From the cell containing the given text, extract its center point as (X, Y) coordinate. 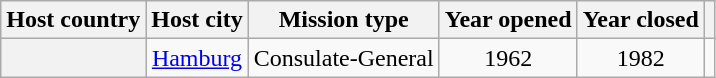
1962 (508, 58)
Year opened (508, 20)
Host city (197, 20)
Hamburg (197, 58)
1982 (640, 58)
Year closed (640, 20)
Host country (74, 20)
Consulate-General (344, 58)
Mission type (344, 20)
